Return (x, y) of the center of cell containing provided text 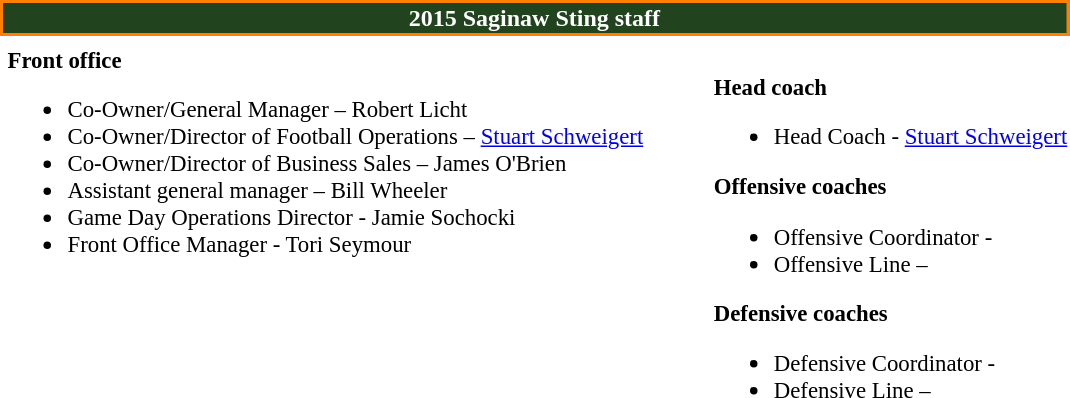
2015 Saginaw Sting staff (534, 18)
